For the text-containing cell, return its midpoint in [x, y] coordinate format. 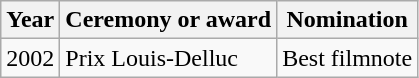
2002 [30, 58]
Nomination [348, 20]
Prix Louis-Delluc [168, 58]
Year [30, 20]
Best filmnote [348, 58]
Ceremony or award [168, 20]
